Determine the [x, y] coordinate at the center of the cell enclosing the given text.  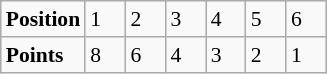
8 [105, 55]
Position [43, 19]
Points [43, 55]
5 [266, 19]
